Capture the cell that displays the provided text and extract its (x, y) central coordinate. 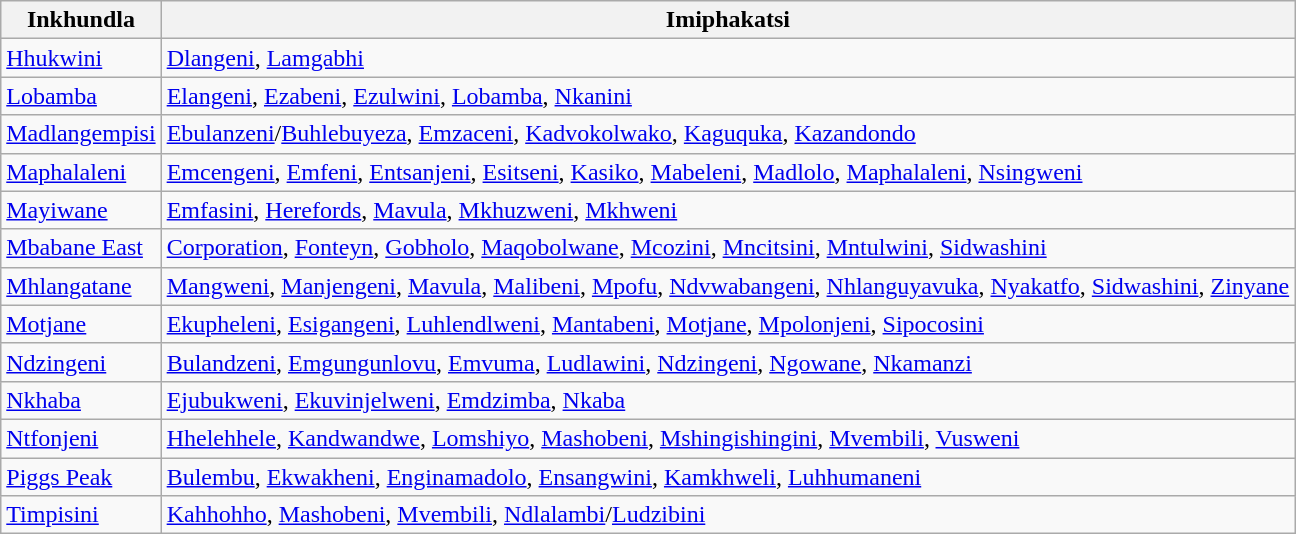
Emcengeni, Emfeni, Entsanjeni, Esitseni, Kasiko, Mabeleni, Madlolo, Maphalaleni, Nsingweni (728, 172)
Hhelehhele, Kandwandwe, Lomshiyo, Mashobeni, Mshingishingini, Mvembili, Vusweni (728, 438)
Piggs Peak (81, 477)
Ejubukweni, Ekuvinjelweni, Emdzimba, Nkaba (728, 400)
Mangweni, Manjengeni, Mavula, Malibeni, Mpofu, Ndvwabangeni, Nhlanguyavuka, Nyakatfo, Sidwashini, Zinyane (728, 286)
Ebulanzeni/Buhlebuyeza, Emzaceni, Kadvokolwako, Kaguquka, Kazandondo (728, 134)
Motjane (81, 324)
Bulandzeni, Emgungunlovu, Emvuma, Ludlawini, Ndzingeni, Ngowane, Nkamanzi (728, 362)
Ndzingeni (81, 362)
Mayiwane (81, 210)
Maphalaleni (81, 172)
Kahhohho, Mashobeni, Mvembili, Ndlalambi/Ludzibini (728, 515)
Ekupheleni, Esigangeni, Luhlendlweni, Mantabeni, Motjane, Mpolonjeni, Sipocosini (728, 324)
Imiphakatsi (728, 20)
Nkhaba (81, 400)
Inkhundla (81, 20)
Bulembu, Ekwakheni, Enginamadolo, Ensangwini, Kamkhweli, Luhhumaneni (728, 477)
Mhlangatane (81, 286)
Timpisini (81, 515)
Mbabane East (81, 248)
Emfasini, Herefords, Mavula, Mkhuzweni, Mkhweni (728, 210)
Corporation, Fonteyn, Gobholo, Maqobolwane, Mcozini, Mncitsini, Mntulwini, Sidwashini (728, 248)
Lobamba (81, 96)
Elangeni, Ezabeni, Ezulwini, Lobamba, Nkanini (728, 96)
Hhukwini (81, 58)
Dlangeni, Lamgabhi (728, 58)
Ntfonjeni (81, 438)
Madlangempisi (81, 134)
